Scan for the cell matching the given text and deliver its (x, y) coordinate at center. 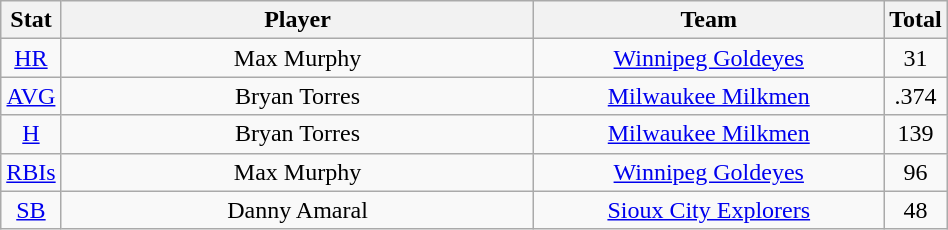
Stat (31, 20)
H (31, 134)
Danny Amaral (298, 210)
Sioux City Explorers (709, 210)
SB (31, 210)
48 (916, 210)
Player (298, 20)
AVG (31, 96)
HR (31, 58)
RBIs (31, 172)
Total (916, 20)
96 (916, 172)
139 (916, 134)
31 (916, 58)
Team (709, 20)
.374 (916, 96)
